Search for the cell housing the specified text and yield its (x, y) center coordinate. 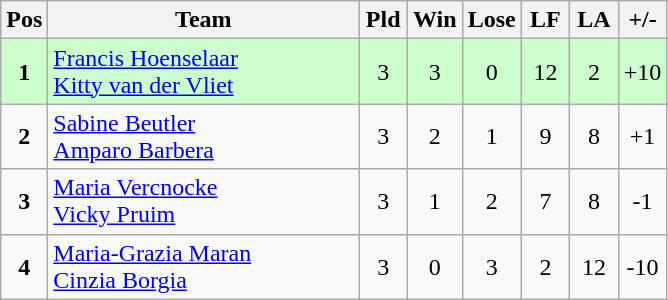
Francis Hoenselaar Kitty van der Vliet (204, 72)
-10 (642, 266)
Lose (492, 20)
Pos (24, 20)
Team (204, 20)
+1 (642, 136)
4 (24, 266)
LF (546, 20)
Win (434, 20)
9 (546, 136)
+/- (642, 20)
Maria Vercnocke Vicky Pruim (204, 202)
Pld (384, 20)
-1 (642, 202)
7 (546, 202)
Maria-Grazia Maran Cinzia Borgia (204, 266)
+10 (642, 72)
LA (594, 20)
Sabine Beutler Amparo Barbera (204, 136)
